Determine the (x, y) coordinate at the center of the cell enclosing the given text.  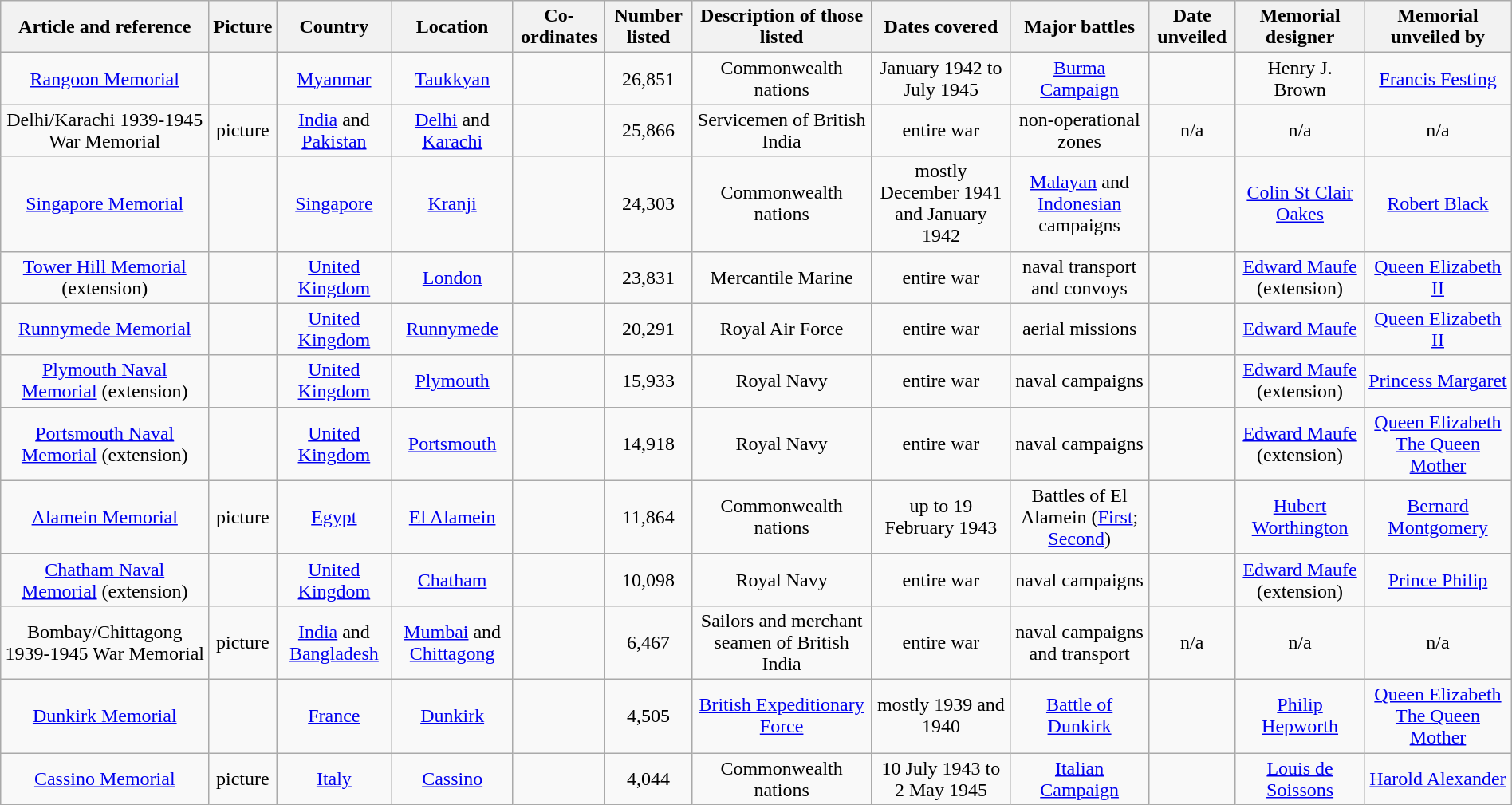
Henry J. Brown (1300, 78)
Article and reference (105, 27)
Dunkirk Memorial (105, 716)
India and Pakistan (334, 131)
Chatham Naval Memorial (extension) (105, 579)
Description of those listed (782, 27)
Mercantile Marine (782, 278)
Chatham (453, 579)
Philip Hepworth (1300, 716)
Egypt (334, 517)
Hubert Worthington (1300, 517)
Memorial unveiled by (1439, 27)
Louis de Soissons (1300, 779)
Plymouth (453, 381)
mostly 1939 and 1940 (941, 716)
Tower Hill Memorial (extension) (105, 278)
Alamein Memorial (105, 517)
Plymouth Naval Memorial (extension) (105, 381)
Servicemen of British India (782, 131)
Princess Margaret (1439, 381)
Major battles (1080, 27)
Battles of El Alamein (First; Second) (1080, 517)
Runnymede Memorial (105, 329)
Co-ordinates (558, 27)
10,098 (649, 579)
naval campaigns and transport (1080, 642)
Italy (334, 779)
23,831 (649, 278)
Portsmouth (453, 444)
Singapore Memorial (105, 204)
Myanmar (334, 78)
El Alamein (453, 517)
24,303 (649, 204)
January 1942 to July 1945 (941, 78)
Country (334, 27)
Singapore (334, 204)
26,851 (649, 78)
Runnymede (453, 329)
20,291 (649, 329)
25,866 (649, 131)
Burma Campaign (1080, 78)
Malayan and Indonesian campaigns (1080, 204)
Delhi and Karachi (453, 131)
Mumbai and Chittagong (453, 642)
Cassino (453, 779)
France (334, 716)
Royal Air Force (782, 329)
Kranji (453, 204)
Bernard Montgomery (1439, 517)
non-operational zones (1080, 131)
4,044 (649, 779)
Robert Black (1439, 204)
Bombay/Chittagong 1939-1945 War Memorial (105, 642)
India and Bangladesh (334, 642)
Location (453, 27)
Cassino Memorial (105, 779)
Delhi/Karachi 1939-1945 War Memorial (105, 131)
10 July 1943 to 2 May 1945 (941, 779)
Dunkirk (453, 716)
Dates covered (941, 27)
British Expeditionary Force (782, 716)
Sailors and merchant seamen of British India (782, 642)
Rangoon Memorial (105, 78)
naval transport and convoys (1080, 278)
Taukkyan (453, 78)
mostly December 1941 and January 1942 (941, 204)
London (453, 278)
6,467 (649, 642)
Francis Festing (1439, 78)
Portsmouth Naval Memorial (extension) (105, 444)
Colin St Clair Oakes (1300, 204)
Prince Philip (1439, 579)
Italian Campaign (1080, 779)
Date unveiled (1191, 27)
11,864 (649, 517)
Edward Maufe (1300, 329)
14,918 (649, 444)
4,505 (649, 716)
Memorial designer (1300, 27)
up to 19 February 1943 (941, 517)
Picture (242, 27)
15,933 (649, 381)
Harold Alexander (1439, 779)
Number listed (649, 27)
Battle of Dunkirk (1080, 716)
aerial missions (1080, 329)
